Find where the given text appears and provide that cell's center as [X, Y] coordinate. 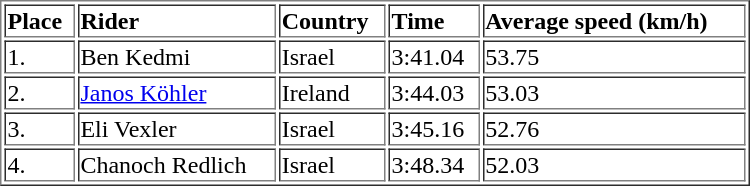
Average speed (km/h) [614, 20]
1. [39, 56]
3:41.04 [434, 56]
Chanoch Redlich [176, 164]
Rider [176, 20]
Ben Kedmi [176, 56]
53.75 [614, 56]
Country [332, 20]
53.03 [614, 92]
3:44.03 [434, 92]
4. [39, 164]
52.76 [614, 128]
Eli Vexler [176, 128]
Time [434, 20]
3:48.34 [434, 164]
3:45.16 [434, 128]
3. [39, 128]
Ireland [332, 92]
Janos Köhler [176, 92]
Place [39, 20]
2. [39, 92]
52.03 [614, 164]
